Return the [X, Y] coordinate for the center point of the cell that contains the specified text.  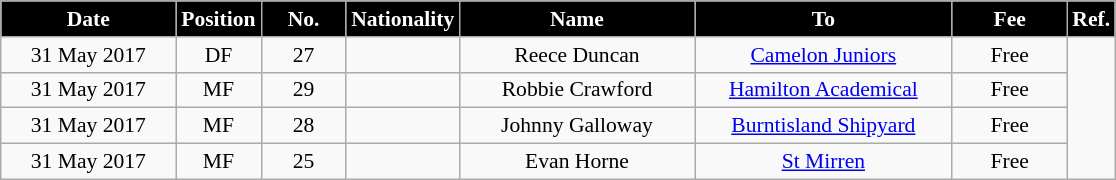
Name [576, 19]
Burntisland Shipyard [824, 126]
Reece Duncan [576, 55]
27 [304, 55]
To [824, 19]
DF [218, 55]
Evan Horne [576, 162]
29 [304, 90]
Fee [1010, 19]
Camelon Juniors [824, 55]
Nationality [402, 19]
St Mirren [824, 162]
Date [88, 19]
Johnny Galloway [576, 126]
28 [304, 126]
Hamilton Academical [824, 90]
Robbie Crawford [576, 90]
Ref. [1091, 19]
25 [304, 162]
No. [304, 19]
Position [218, 19]
